From the cell containing the given text, extract its center point as (X, Y) coordinate. 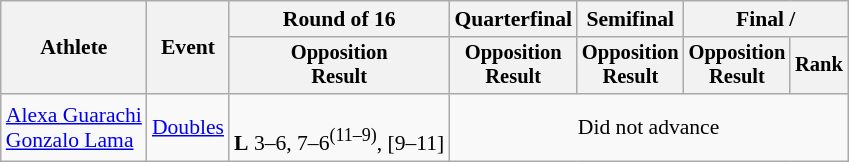
Final / (766, 19)
Alexa GuarachiGonzalo Lama (74, 128)
Rank (819, 66)
Did not advance (648, 128)
Round of 16 (339, 19)
Quarterfinal (513, 19)
Semifinal (630, 19)
L 3–6, 7–6(11–9), [9–11] (339, 128)
Doubles (188, 128)
Event (188, 48)
Athlete (74, 48)
